Pinpoint the cell where the given text exists, returning its (X, Y) midpoint coordinate. 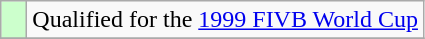
Qualified for the 1999 FIVB World Cup (226, 20)
